Find where the given text appears and provide that cell's center as (X, Y) coordinate. 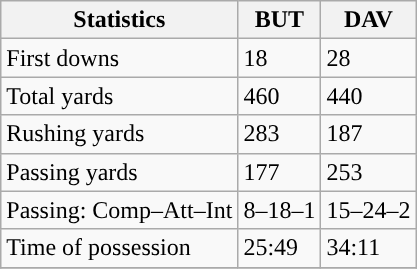
25:49 (280, 248)
253 (368, 172)
460 (280, 96)
BUT (280, 20)
8–18–1 (280, 210)
187 (368, 134)
Rushing yards (120, 134)
First downs (120, 58)
440 (368, 96)
15–24–2 (368, 210)
Passing yards (120, 172)
Total yards (120, 96)
DAV (368, 20)
283 (280, 134)
Time of possession (120, 248)
28 (368, 58)
Statistics (120, 20)
18 (280, 58)
Passing: Comp–Att–Int (120, 210)
177 (280, 172)
34:11 (368, 248)
